Return (X, Y) of the center of cell containing provided text 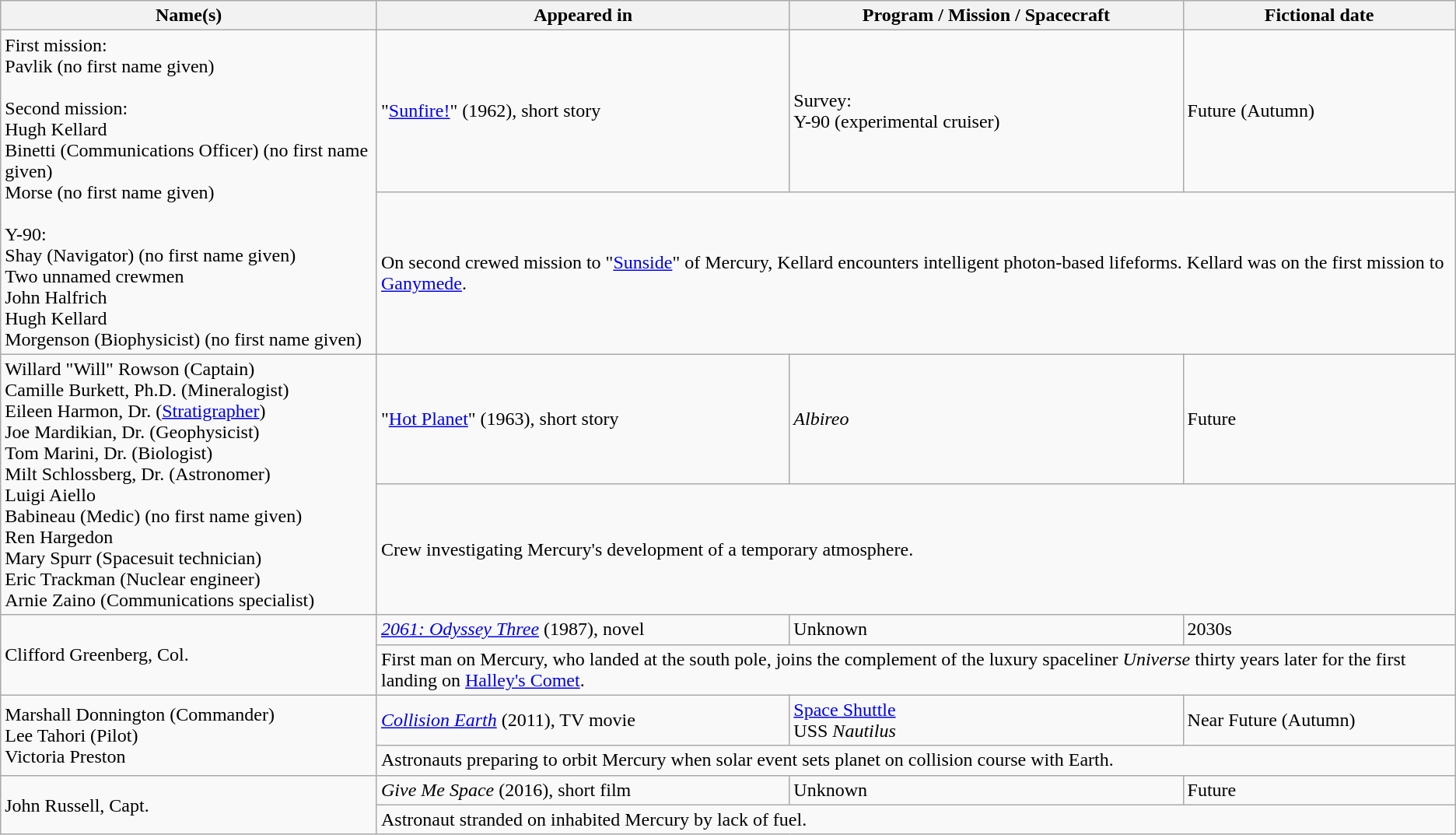
Survey:Y-90 (experimental cruiser) (986, 111)
Space ShuttleUSS Nautilus (986, 721)
Fictional date (1319, 16)
2061: Odyssey Three (1987), novel (583, 630)
Crew investigating Mercury's development of a temporary atmosphere. (916, 549)
Collision Earth (2011), TV movie (583, 721)
Appeared in (583, 16)
Astronauts preparing to orbit Mercury when solar event sets planet on collision course with Earth. (916, 760)
Clifford Greenberg, Col. (189, 655)
Future (Autumn) (1319, 111)
John Russell, Capt. (189, 805)
Name(s) (189, 16)
Marshall Donnington (Commander)Lee Tahori (Pilot)Victoria Preston (189, 735)
2030s (1319, 630)
Program / Mission / Spacecraft (986, 16)
Astronaut stranded on inhabited Mercury by lack of fuel. (916, 819)
Albireo (986, 419)
Near Future (Autumn) (1319, 721)
Give Me Space (2016), short film (583, 790)
"Hot Planet" (1963), short story (583, 419)
"Sunfire!" (1962), short story (583, 111)
